Search for the cell housing the specified text and yield its (X, Y) center coordinate. 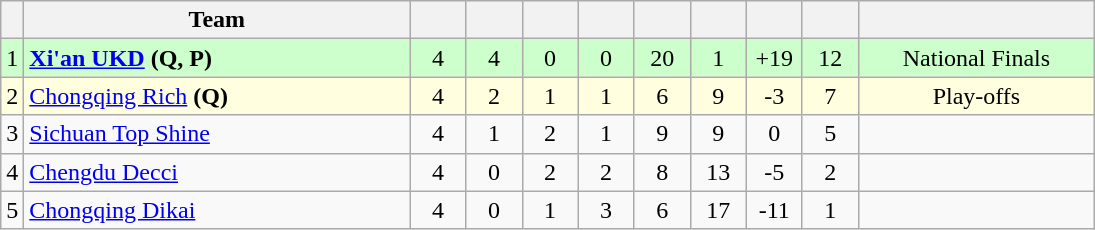
13 (718, 172)
Xi'an UKD (Q, P) (217, 58)
Team (217, 20)
17 (718, 210)
National Finals (976, 58)
-11 (774, 210)
-5 (774, 172)
+19 (774, 58)
Sichuan Top Shine (217, 134)
Chongqing Rich (Q) (217, 96)
Play-offs (976, 96)
8 (662, 172)
Chengdu Decci (217, 172)
20 (662, 58)
-3 (774, 96)
Chongqing Dikai (217, 210)
12 (830, 58)
7 (830, 96)
